Find where the given text appears and provide that cell's center as [X, Y] coordinate. 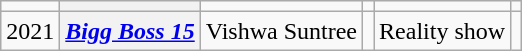
2021 [30, 31]
Reality show [442, 31]
Vishwa Suntree [281, 31]
Bigg Boss 15 [130, 31]
